Scan for the cell matching the given text and deliver its [x, y] coordinate at center. 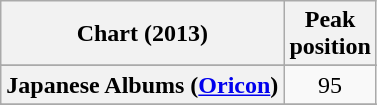
95 [330, 85]
Peakposition [330, 34]
Japanese Albums (Oricon) [142, 85]
Chart (2013) [142, 34]
